Find where the given text appears and provide that cell's center as (x, y) coordinate. 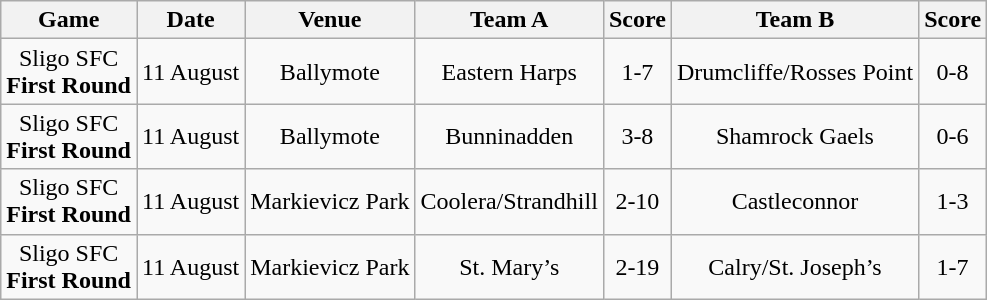
0-6 (953, 136)
Castleconnor (794, 202)
2-19 (637, 266)
Calry/St. Joseph’s (794, 266)
Shamrock Gaels (794, 136)
Eastern Harps (509, 72)
St. Mary’s (509, 266)
1-3 (953, 202)
Team B (794, 20)
2-10 (637, 202)
Venue (330, 20)
Coolera/Strandhill (509, 202)
Game (69, 20)
0-8 (953, 72)
3-8 (637, 136)
Drumcliffe/Rosses Point (794, 72)
Team A (509, 20)
Date (190, 20)
Bunninadden (509, 136)
